Capture the cell that displays the provided text and extract its (X, Y) central coordinate. 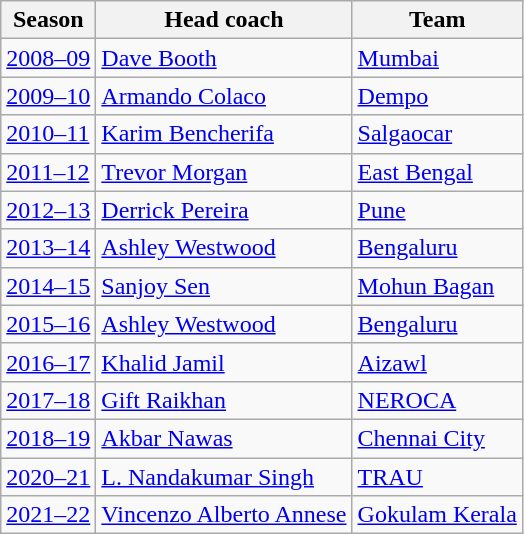
Karim Bencherifa (224, 134)
2014–15 (48, 286)
Armando Colaco (224, 96)
Trevor Morgan (224, 172)
Khalid Jamil (224, 362)
2021–22 (48, 515)
Dempo (437, 96)
2008–09 (48, 58)
2012–13 (48, 210)
Head coach (224, 20)
Sanjoy Sen (224, 286)
Season (48, 20)
2015–16 (48, 324)
Chennai City (437, 438)
Dave Booth (224, 58)
Pune (437, 210)
L. Nandakumar Singh (224, 477)
Team (437, 20)
Derrick Pereira (224, 210)
Gokulam Kerala (437, 515)
Salgaocar (437, 134)
2009–10 (48, 96)
East Bengal (437, 172)
2011–12 (48, 172)
2017–18 (48, 400)
2018–19 (48, 438)
2016–17 (48, 362)
2020–21 (48, 477)
Gift Raikhan (224, 400)
Mumbai (437, 58)
TRAU (437, 477)
NEROCA (437, 400)
2013–14 (48, 248)
Akbar Nawas (224, 438)
Aizawl (437, 362)
Mohun Bagan (437, 286)
2010–11 (48, 134)
Vincenzo Alberto Annese (224, 515)
